For the text-containing cell, return its midpoint in (x, y) coordinate format. 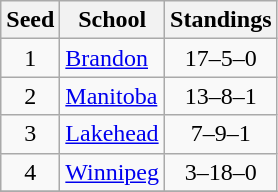
1 (30, 58)
17–5–0 (221, 58)
4 (30, 172)
Brandon (112, 58)
Seed (30, 20)
2 (30, 96)
Manitoba (112, 96)
Standings (221, 20)
13–8–1 (221, 96)
Winnipeg (112, 172)
3 (30, 134)
School (112, 20)
7–9–1 (221, 134)
3–18–0 (221, 172)
Lakehead (112, 134)
